Return the (x, y) coordinate for the center point of the cell that contains the specified text.  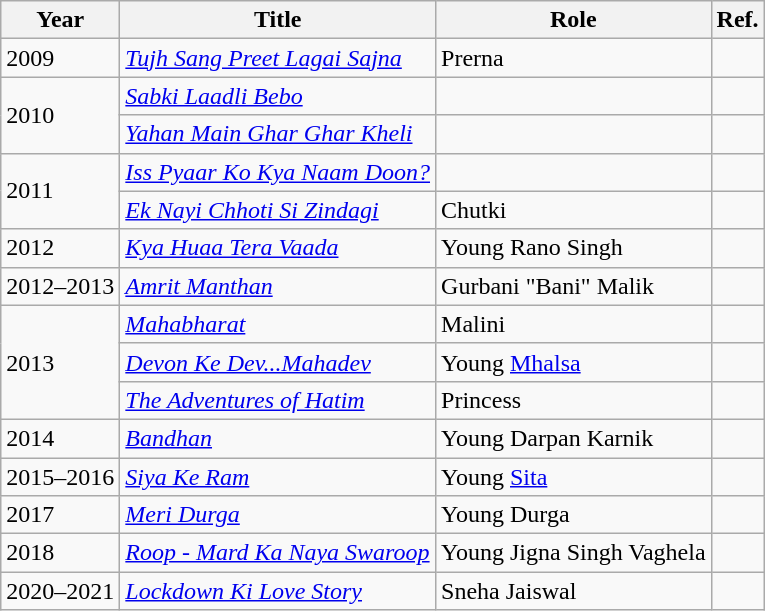
2018 (60, 553)
Young Jigna Singh Vaghela (574, 553)
Devon Ke Dev...Mahadev (278, 362)
Roop - Mard Ka Naya Swaroop (278, 553)
Malini (574, 324)
Yahan Main Ghar Ghar Kheli (278, 134)
Lockdown Ki Love Story (278, 591)
2012–2013 (60, 286)
Sneha Jaiswal (574, 591)
Gurbani "Bani" Malik (574, 286)
2010 (60, 115)
Prerna (574, 58)
Sabki Laadli Bebo (278, 96)
Tujh Sang Preet Lagai Sajna (278, 58)
Bandhan (278, 438)
Young Darpan Karnik (574, 438)
Ref. (738, 20)
2013 (60, 362)
Meri Durga (278, 515)
Ek Nayi Chhoti Si Zindagi (278, 210)
Amrit Manthan (278, 286)
Princess (574, 400)
Young Mhalsa (574, 362)
2011 (60, 191)
2009 (60, 58)
Chutki (574, 210)
Iss Pyaar Ko Kya Naam Doon? (278, 172)
2017 (60, 515)
Young Durga (574, 515)
Young Sita (574, 477)
Year (60, 20)
Young Rano Singh (574, 248)
2015–2016 (60, 477)
Title (278, 20)
2020–2021 (60, 591)
Kya Huaa Tera Vaada (278, 248)
The Adventures of Hatim (278, 400)
2014 (60, 438)
Mahabharat (278, 324)
Siya Ke Ram (278, 477)
Role (574, 20)
2012 (60, 248)
